Find where the given text appears and provide that cell's center as (X, Y) coordinate. 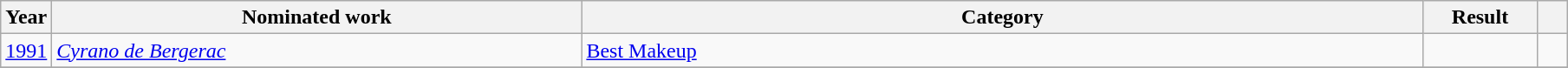
Nominated work (317, 17)
Category (1002, 17)
Cyrano de Bergerac (317, 51)
1991 (26, 51)
Result (1480, 17)
Year (26, 17)
Best Makeup (1002, 51)
